Capture the cell that displays the provided text and extract its [X, Y] central coordinate. 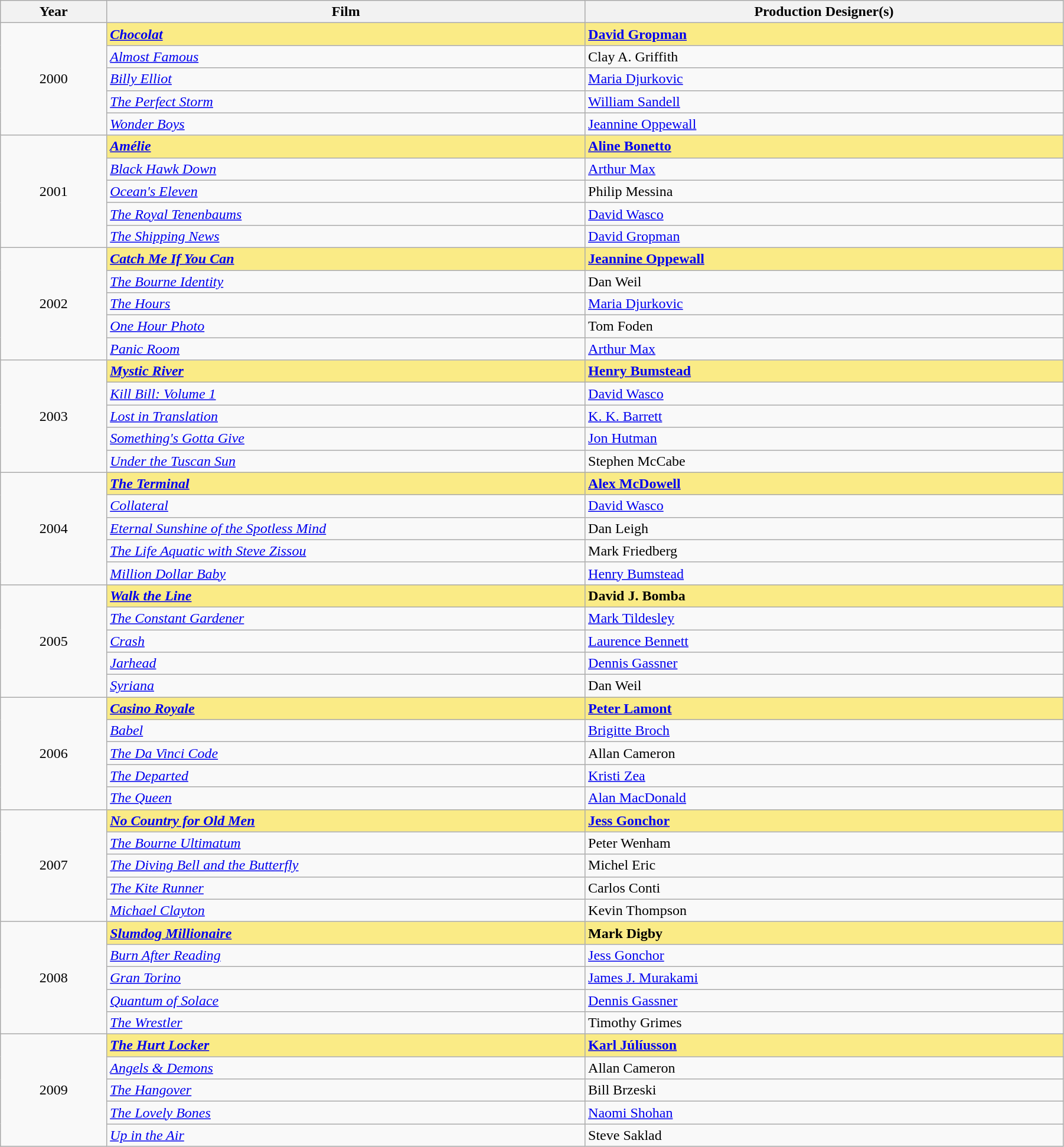
Crash [346, 641]
2006 [54, 753]
Something's Gotta Give [346, 439]
Michel Eric [824, 865]
Year [54, 12]
Film [346, 12]
Jon Hutman [824, 439]
Jarhead [346, 664]
2000 [54, 79]
Mystic River [346, 371]
Alex McDowell [824, 483]
Mark Tildesley [824, 618]
Burn After Reading [346, 955]
The Shipping News [346, 236]
The Lovely Bones [346, 1113]
Catch Me If You Can [346, 259]
Wonder Boys [346, 124]
Walk the Line [346, 596]
Lost in Translation [346, 416]
The Hurt Locker [346, 1045]
Mark Digby [824, 933]
2005 [54, 641]
K. K. Barrett [824, 416]
The Bourne Ultimatum [346, 843]
The Life Aquatic with Steve Zissou [346, 551]
2004 [54, 528]
Stephen McCabe [824, 461]
The Bourne Identity [346, 282]
Clay A. Griffith [824, 57]
Laurence Bennett [824, 641]
Chocolat [346, 34]
2008 [54, 978]
The Constant Gardener [346, 618]
The Departed [346, 776]
Karl Júlíusson [824, 1045]
Babel [346, 731]
Eternal Sunshine of the Spotless Mind [346, 528]
2002 [54, 303]
The Kite Runner [346, 888]
Syriana [346, 686]
Gran Torino [346, 978]
The Terminal [346, 483]
Kevin Thompson [824, 910]
Mark Friedberg [824, 551]
Alan MacDonald [824, 798]
Panic Room [346, 349]
2009 [54, 1090]
Up in the Air [346, 1135]
Million Dollar Baby [346, 573]
Billy Elliot [346, 79]
Peter Wenham [824, 843]
James J. Murakami [824, 978]
Production Designer(s) [824, 12]
Amélie [346, 146]
Under the Tuscan Sun [346, 461]
2001 [54, 191]
Casino Royale [346, 708]
Black Hawk Down [346, 169]
Quantum of Solace [346, 1001]
Peter Lamont [824, 708]
Kill Bill: Volume 1 [346, 394]
David J. Bomba [824, 596]
The Hangover [346, 1090]
The Da Vinci Code [346, 753]
The Diving Bell and the Butterfly [346, 865]
The Hours [346, 304]
The Royal Tenenbaums [346, 214]
The Queen [346, 798]
Angels & Demons [346, 1068]
Steve Saklad [824, 1135]
Almost Famous [346, 57]
Tom Foden [824, 326]
William Sandell [824, 102]
Timothy Grimes [824, 1023]
The Wrestler [346, 1023]
Brigitte Broch [824, 731]
Aline Bonetto [824, 146]
The Perfect Storm [346, 102]
Ocean's Eleven [346, 191]
2007 [54, 865]
Carlos Conti [824, 888]
One Hour Photo [346, 326]
Collateral [346, 506]
Bill Brzeski [824, 1090]
No Country for Old Men [346, 821]
Dan Leigh [824, 528]
2003 [54, 416]
Naomi Shohan [824, 1113]
Slumdog Millionaire [346, 933]
Philip Messina [824, 191]
Kristi Zea [824, 776]
Michael Clayton [346, 910]
